Pinpoint the cell where the given text exists, returning its [x, y] midpoint coordinate. 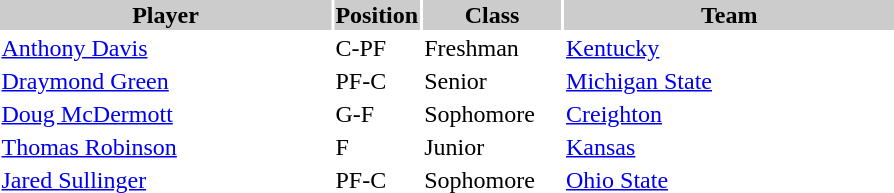
F [377, 147]
Team [730, 15]
Thomas Robinson [166, 147]
Freshman [492, 48]
G-F [377, 114]
Class [492, 15]
PF-C [377, 81]
Anthony Davis [166, 48]
Kansas [730, 147]
Position [377, 15]
Creighton [730, 114]
Michigan State [730, 81]
Doug McDermott [166, 114]
Senior [492, 81]
Draymond Green [166, 81]
C-PF [377, 48]
Junior [492, 147]
Kentucky [730, 48]
Player [166, 15]
Sophomore [492, 114]
